For the text-containing cell, return its midpoint in [X, Y] coordinate format. 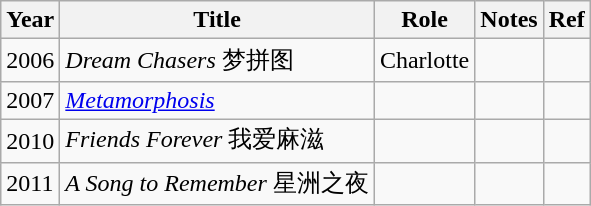
2006 [30, 60]
Metamorphosis [218, 100]
Charlotte [424, 60]
Role [424, 20]
Notes [509, 20]
2010 [30, 140]
Ref [566, 20]
Dream Chasers 梦拼图 [218, 60]
Title [218, 20]
Year [30, 20]
A Song to Remember 星洲之夜 [218, 184]
2011 [30, 184]
2007 [30, 100]
Friends Forever 我爱麻滋 [218, 140]
